Determine the [x, y] coordinate at the center of the cell enclosing the given text.  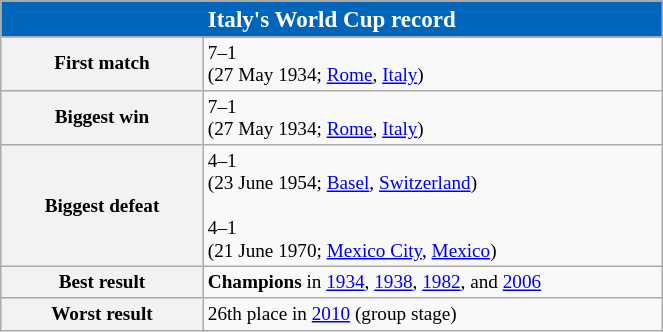
Biggest defeat [102, 206]
Best result [102, 283]
Champions in 1934, 1938, 1982, and 2006 [433, 283]
Biggest win [102, 118]
4–1 (23 June 1954; Basel, Switzerland) 4–1 (21 June 1970; Mexico City, Mexico) [433, 206]
First match [102, 64]
Italy's World Cup record [332, 19]
Worst result [102, 314]
26th place in 2010 (group stage) [433, 314]
